Output the [x, y] coordinate of the center of the cell containing the given text.  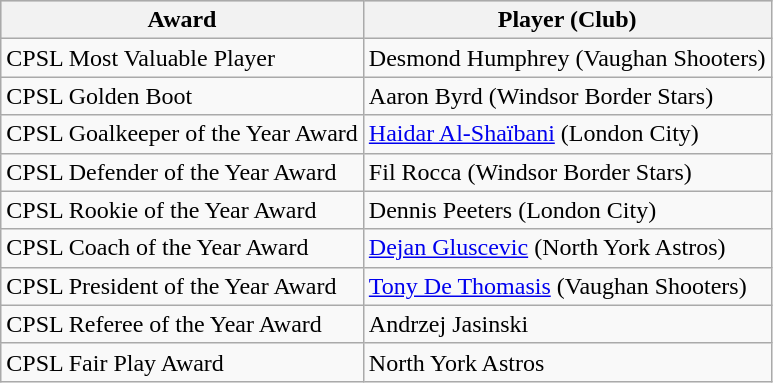
Fil Rocca (Windsor Border Stars) [567, 172]
Player (Club) [567, 20]
CPSL President of the Year Award [182, 286]
Aaron Byrd (Windsor Border Stars) [567, 96]
North York Astros [567, 362]
Dejan Gluscevic (North York Astros) [567, 248]
Andrzej Jasinski [567, 324]
CPSL Rookie of the Year Award [182, 210]
CPSL Defender of the Year Award [182, 172]
CPSL Golden Boot [182, 96]
CPSL Most Valuable Player [182, 58]
CPSL Referee of the Year Award [182, 324]
CPSL Coach of the Year Award [182, 248]
CPSL Fair Play Award [182, 362]
Haidar Al-Shaïbani (London City) [567, 134]
Dennis Peeters (London City) [567, 210]
CPSL Goalkeeper of the Year Award [182, 134]
Desmond Humphrey (Vaughan Shooters) [567, 58]
Tony De Thomasis (Vaughan Shooters) [567, 286]
Award [182, 20]
